Identify which cell holds the provided text, then report its [x, y] central coordinate. 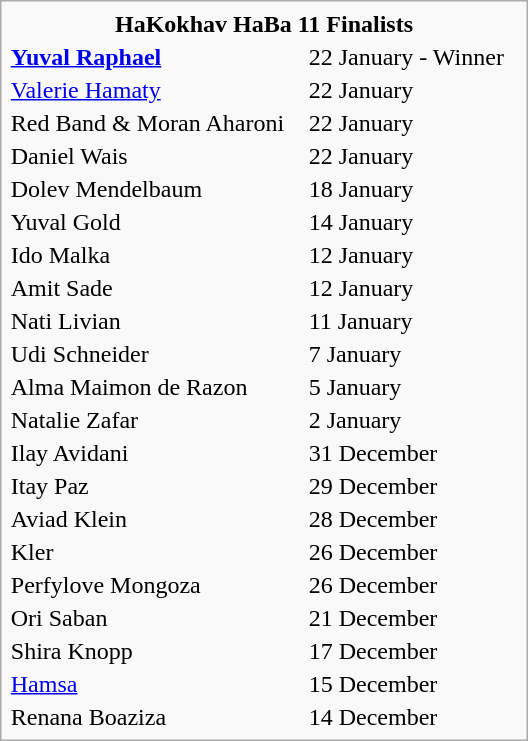
14 January [413, 222]
7 January [413, 354]
Dolev Mendelbaum [156, 189]
5 January [413, 387]
Yuval Raphael [156, 57]
28 December [413, 519]
17 December [413, 651]
Itay Paz [156, 486]
11 January [413, 321]
29 December [413, 486]
Renana Boaziza [156, 717]
Natalie Zafar [156, 420]
Udi Schneider [156, 354]
Shira Knopp [156, 651]
Perfylove Mongoza [156, 585]
Daniel Wais [156, 156]
31 December [413, 453]
Amit Sade [156, 288]
18 January [413, 189]
Aviad Klein [156, 519]
Alma Maimon de Razon [156, 387]
Ori Saban [156, 618]
Red Band & Moran Aharoni [156, 123]
Ilay Avidani [156, 453]
2 January [413, 420]
Yuval Gold [156, 222]
Hamsa [156, 684]
Ido Malka [156, 255]
Valerie Hamaty [156, 90]
14 December [413, 717]
21 December [413, 618]
Nati Livian [156, 321]
22 January - Winner [413, 57]
HaKokhav HaBa 11 Finalists [264, 24]
15 December [413, 684]
Kler [156, 552]
